Return the [X, Y] coordinate for the center point of the cell that contains the specified text.  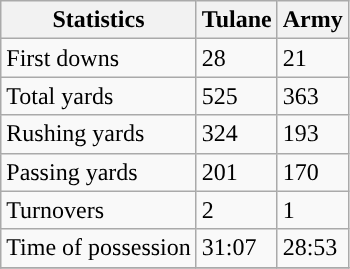
201 [236, 172]
Time of possession [99, 248]
28 [236, 58]
Tulane [236, 20]
28:53 [312, 248]
193 [312, 134]
31:07 [236, 248]
363 [312, 96]
Passing yards [99, 172]
Statistics [99, 20]
Turnovers [99, 210]
170 [312, 172]
1 [312, 210]
First downs [99, 58]
324 [236, 134]
2 [236, 210]
525 [236, 96]
21 [312, 58]
Rushing yards [99, 134]
Total yards [99, 96]
Army [312, 20]
